Determine the (x, y) coordinate at the center of the cell enclosing the given text.  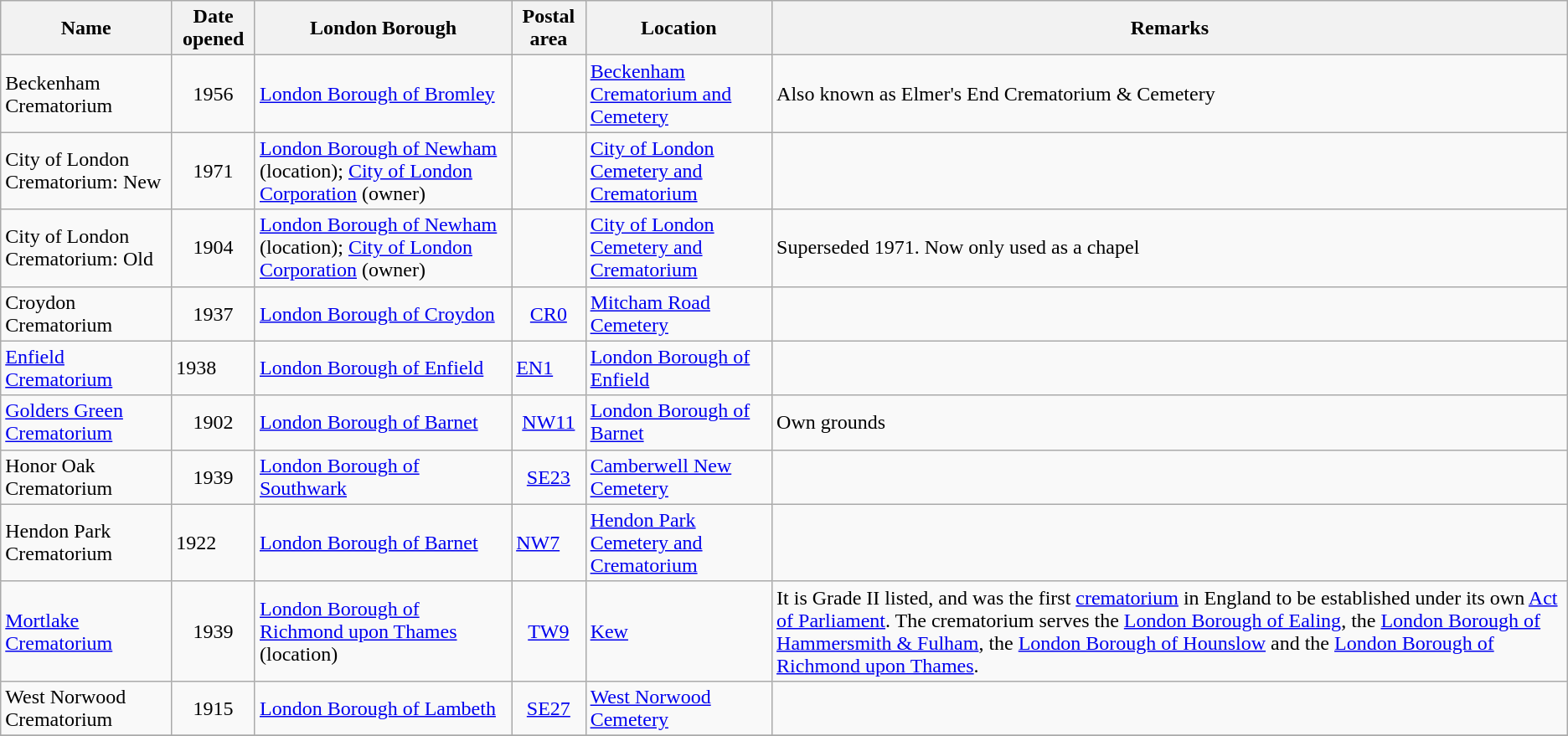
Location (678, 28)
Camberwell New Cemetery (678, 477)
1938 (214, 368)
1915 (214, 708)
London Borough of Richmond upon Thames (location) (383, 631)
City of London Crematorium: New (86, 171)
Own grounds (1170, 422)
Also known as Elmer's End Crematorium & Cemetery (1170, 94)
Beckenham Crematorium and Cemetery (678, 94)
CR0 (549, 313)
London Borough of Croydon (383, 313)
West Norwood Crematorium (86, 708)
EN1 (549, 368)
Enfield Crematorium (86, 368)
Date opened (214, 28)
NW11 (549, 422)
Superseded 1971. Now only used as a chapel (1170, 248)
Hendon Park Cemetery and Crematorium (678, 543)
Postal area (549, 28)
Beckenham Crematorium (86, 94)
London Borough (383, 28)
City of London Crematorium: Old (86, 248)
Croydon Crematorium (86, 313)
1971 (214, 171)
London Borough of Bromley (383, 94)
West Norwood Cemetery (678, 708)
Mortlake Crematorium (86, 631)
Honor Oak Crematorium (86, 477)
1902 (214, 422)
NW7 (549, 543)
Golders Green Crematorium (86, 422)
1937 (214, 313)
Remarks (1170, 28)
1956 (214, 94)
Hendon Park Crematorium (86, 543)
Mitcham Road Cemetery (678, 313)
SE23 (549, 477)
SE27 (549, 708)
London Borough of Lambeth (383, 708)
Name (86, 28)
Kew (678, 631)
1922 (214, 543)
1904 (214, 248)
London Borough of Southwark (383, 477)
TW9 (549, 631)
